Search for the cell housing the specified text and yield its [X, Y] center coordinate. 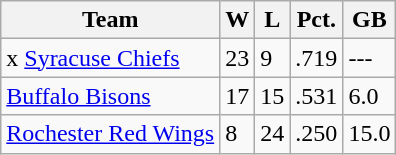
15.0 [370, 134]
8 [238, 134]
Team [110, 20]
9 [272, 58]
6.0 [370, 96]
W [238, 20]
17 [238, 96]
23 [238, 58]
GB [370, 20]
Buffalo Bisons [110, 96]
x Syracuse Chiefs [110, 58]
15 [272, 96]
24 [272, 134]
.250 [316, 134]
.719 [316, 58]
L [272, 20]
.531 [316, 96]
Rochester Red Wings [110, 134]
Pct. [316, 20]
--- [370, 58]
